Return the (x, y) coordinate for the center point of the cell that contains the specified text.  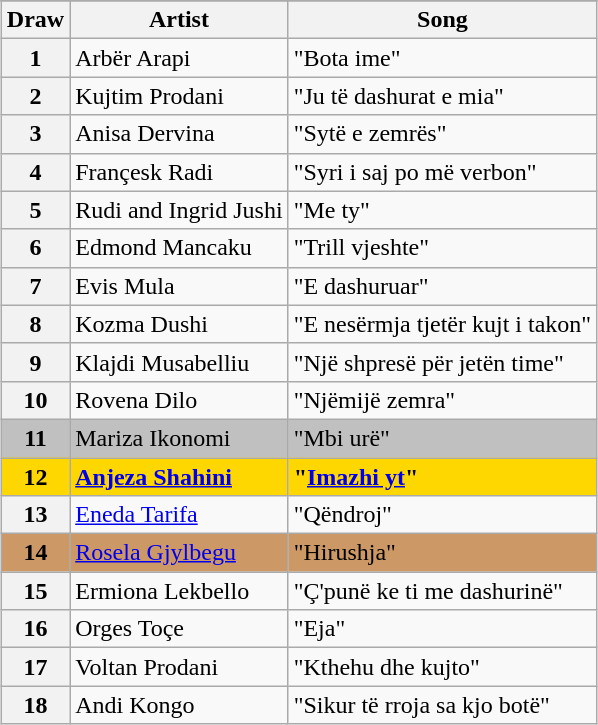
Françesk Radi (179, 172)
Draw (35, 20)
Eneda Tarifa (179, 515)
Anjeza Shahini (179, 477)
17 (35, 667)
Rovena Dilo (179, 400)
Andi Kongo (179, 705)
7 (35, 286)
"Imazhi yt" (442, 477)
Rosela Gjylbegu (179, 553)
"Eja" (442, 629)
10 (35, 400)
"Bota ime" (442, 58)
Artist (179, 20)
18 (35, 705)
"E dashuruar" (442, 286)
"Sytë e zemrës" (442, 134)
12 (35, 477)
"Trill vjeshte" (442, 248)
Arbër Arapi (179, 58)
Song (442, 20)
15 (35, 591)
"Një shpresë për jetën time" (442, 362)
"Syri i saj po më verbon" (442, 172)
Orges Toçe (179, 629)
2 (35, 96)
Voltan Prodani (179, 667)
1 (35, 58)
"Ju të dashurat e mia" (442, 96)
8 (35, 324)
Kujtim Prodani (179, 96)
Anisa Dervina (179, 134)
6 (35, 248)
Rudi and Ingrid Jushi (179, 210)
Ermiona Lekbello (179, 591)
Klajdi Musabelliu (179, 362)
"Ç'punë ke ti me dashurinë" (442, 591)
3 (35, 134)
Evis Mula (179, 286)
9 (35, 362)
"Qëndroj" (442, 515)
11 (35, 438)
"E nesërmja tjetër kujt i takon" (442, 324)
"Me ty" (442, 210)
"Sikur të rroja sa kjo botë" (442, 705)
14 (35, 553)
Mariza Ikonomi (179, 438)
5 (35, 210)
"Hirushja" (442, 553)
Kozma Dushi (179, 324)
Edmond Mancaku (179, 248)
"Mbi urë" (442, 438)
13 (35, 515)
16 (35, 629)
"Njëmijë zemra" (442, 400)
4 (35, 172)
"Kthehu dhe kujto" (442, 667)
